Determine the [X, Y] coordinate at the center of the cell enclosing the given text.  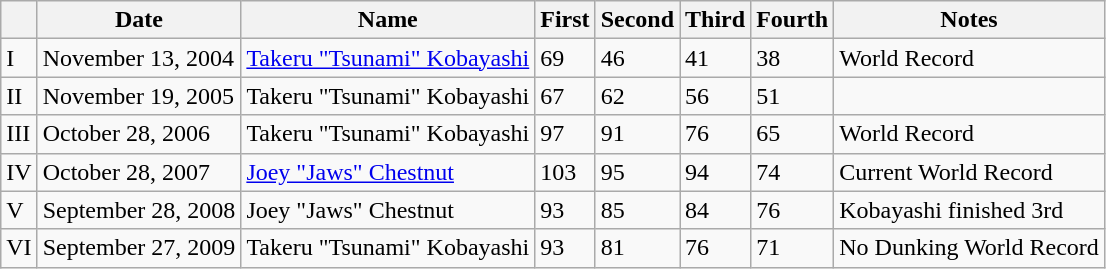
Current World Record [970, 172]
Name [388, 20]
65 [792, 134]
46 [637, 58]
October 28, 2007 [139, 172]
103 [565, 172]
September 27, 2009 [139, 248]
81 [637, 248]
84 [716, 210]
VI [19, 248]
94 [716, 172]
Fourth [792, 20]
III [19, 134]
Third [716, 20]
Kobayashi finished 3rd [970, 210]
IV [19, 172]
Notes [970, 20]
First [565, 20]
I [19, 58]
97 [565, 134]
No Dunking World Record [970, 248]
95 [637, 172]
November 19, 2005 [139, 96]
91 [637, 134]
September 28, 2008 [139, 210]
38 [792, 58]
Second [637, 20]
51 [792, 96]
November 13, 2004 [139, 58]
62 [637, 96]
Date [139, 20]
85 [637, 210]
74 [792, 172]
69 [565, 58]
II [19, 96]
41 [716, 58]
56 [716, 96]
71 [792, 248]
October 28, 2006 [139, 134]
67 [565, 96]
V [19, 210]
